From the cell containing the given text, extract its center point as [x, y] coordinate. 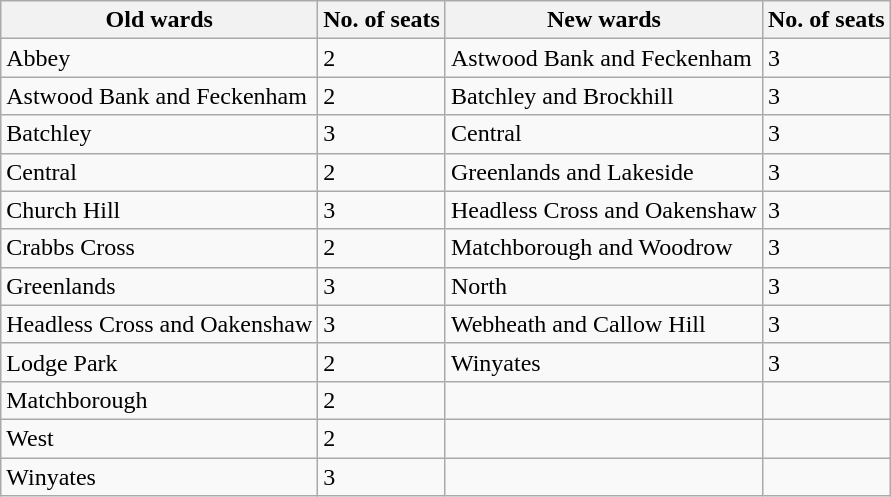
New wards [604, 20]
Batchley [160, 134]
West [160, 438]
Greenlands and Lakeside [604, 172]
Greenlands [160, 286]
Matchborough and Woodrow [604, 248]
North [604, 286]
Batchley and Brockhill [604, 96]
Abbey [160, 58]
Old wards [160, 20]
Webheath and Callow Hill [604, 324]
Crabbs Cross [160, 248]
Church Hill [160, 210]
Lodge Park [160, 362]
Matchborough [160, 400]
